Output the [x, y] coordinate of the center of the cell containing the given text.  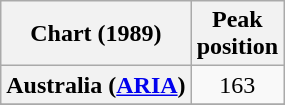
Australia (ARIA) [96, 85]
Chart (1989) [96, 34]
163 [237, 85]
Peakposition [237, 34]
